Capture the cell that displays the provided text and extract its (x, y) central coordinate. 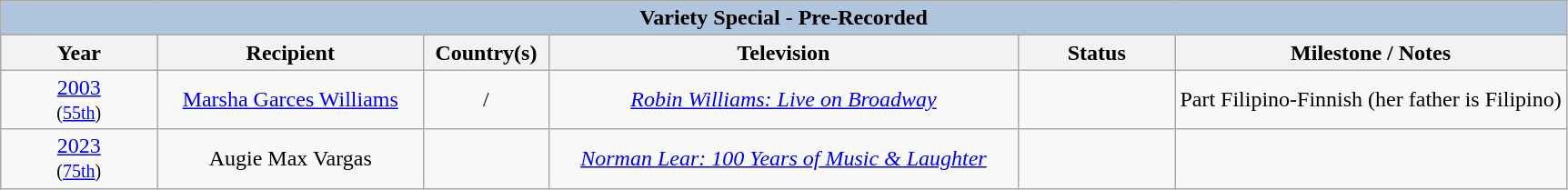
Status (1097, 53)
/ (487, 100)
2023(75th) (79, 158)
Milestone / Notes (1371, 53)
Norman Lear: 100 Years of Music & Laughter (783, 158)
Marsha Garces Williams (291, 100)
Part Filipino-Finnish (her father is Filipino) (1371, 100)
Year (79, 53)
Robin Williams: Live on Broadway (783, 100)
Recipient (291, 53)
Country(s) (487, 53)
Variety Special - Pre-Recorded (784, 18)
2003(55th) (79, 100)
Television (783, 53)
Augie Max Vargas (291, 158)
